Find where the given text appears and provide that cell's center as (x, y) coordinate. 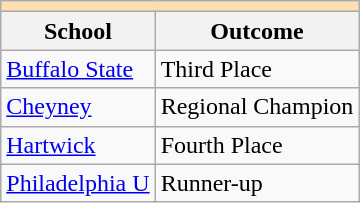
Cheyney (78, 107)
Runner-up (257, 183)
Buffalo State (78, 69)
School (78, 31)
Philadelphia U (78, 183)
Hartwick (78, 145)
Third Place (257, 69)
Fourth Place (257, 145)
Regional Champion (257, 107)
Outcome (257, 31)
